Identify which cell holds the provided text, then report its (X, Y) central coordinate. 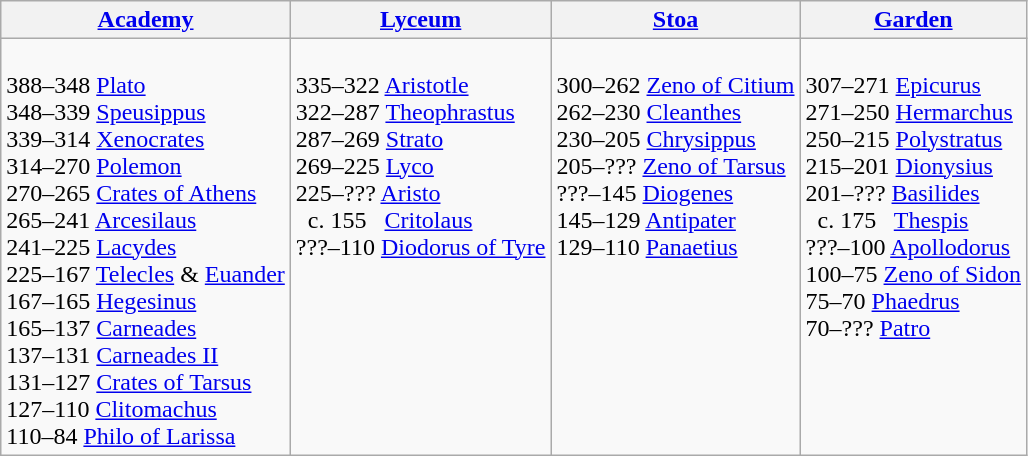
Academy (146, 20)
Garden (913, 20)
335–322 Aristotle 322–287 Theophrastus 287–269 Strato 269–225 Lyco 225–??? Aristo c. 155 Critolaus ???–110 Diodorus of Tyre (420, 247)
300–262 Zeno of Citium 262–230 Cleanthes 230–205 Chrysippus 205–??? Zeno of Tarsus ???–145 Diogenes 145–129 Antipater 129–110 Panaetius (676, 247)
Lyceum (420, 20)
Stoa (676, 20)
